Locate the cell with the specified text and output its (x, y) center coordinate. 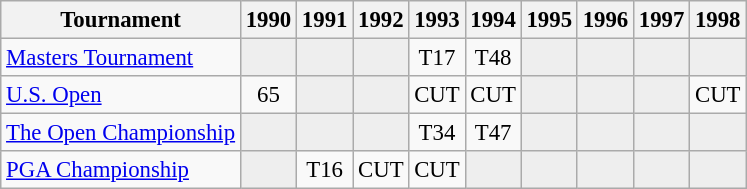
1992 (381, 20)
Masters Tournament (121, 58)
The Open Championship (121, 133)
1997 (661, 20)
65 (268, 95)
PGA Championship (121, 170)
T16 (325, 170)
1994 (493, 20)
U.S. Open (121, 95)
1998 (718, 20)
1990 (268, 20)
1991 (325, 20)
T48 (493, 58)
1993 (437, 20)
T34 (437, 133)
T47 (493, 133)
Tournament (121, 20)
T17 (437, 58)
1995 (549, 20)
1996 (605, 20)
